Locate the cell with the specified text and output its (x, y) center coordinate. 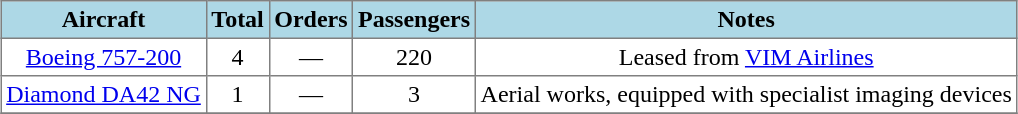
Notes (746, 20)
Aerial works, equipped with specialist imaging devices (746, 95)
Orders (311, 20)
Diamond DA42 NG (104, 95)
Boeing 757-200 (104, 57)
Passengers (414, 20)
Aircraft (104, 20)
Total (238, 20)
1 (238, 95)
3 (414, 95)
Leased from VIM Airlines (746, 57)
220 (414, 57)
4 (238, 57)
